Provide the [x, y] coordinate of the cell's center where the given text is located.  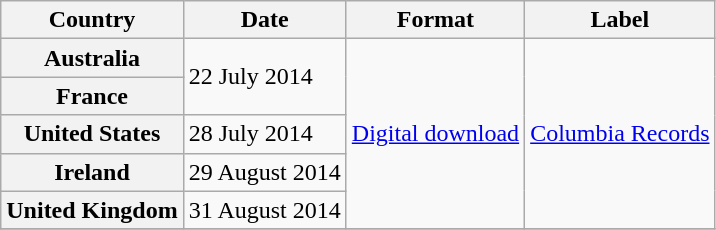
France [92, 96]
Digital download [435, 134]
Format [435, 20]
Date [264, 20]
United States [92, 134]
Label [620, 20]
Columbia Records [620, 134]
Ireland [92, 172]
31 August 2014 [264, 210]
22 July 2014 [264, 77]
28 July 2014 [264, 134]
Australia [92, 58]
29 August 2014 [264, 172]
United Kingdom [92, 210]
Country [92, 20]
